Scan for the cell matching the given text and deliver its (x, y) coordinate at center. 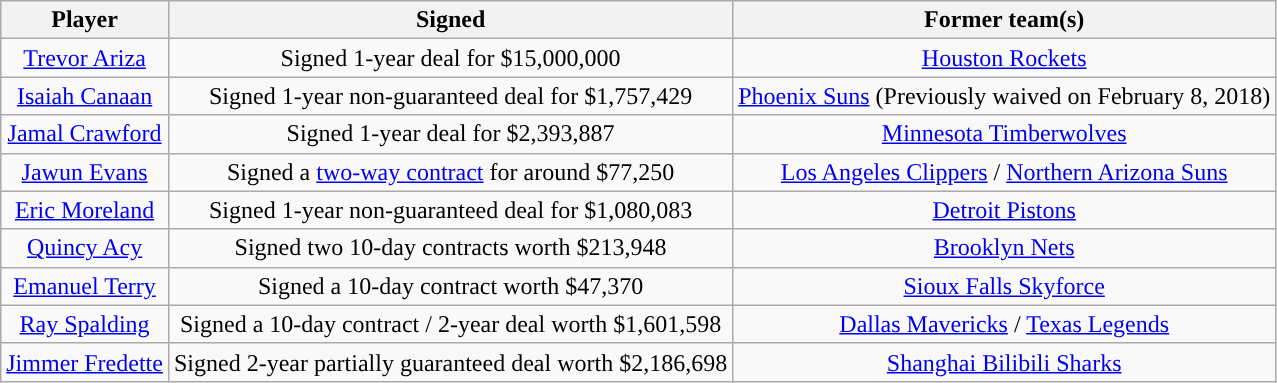
Dallas Mavericks / Texas Legends (1004, 324)
Signed 1-year non-guaranteed deal for $1,757,429 (450, 96)
Phoenix Suns (Previously waived on February 8, 2018) (1004, 96)
Minnesota Timberwolves (1004, 134)
Ray Spalding (85, 324)
Signed 1-year deal for $2,393,887 (450, 134)
Eric Moreland (85, 210)
Signed 1-year deal for $15,000,000 (450, 58)
Houston Rockets (1004, 58)
Player (85, 20)
Signed two 10-day contracts worth $213,948 (450, 248)
Signed 2-year partially guaranteed deal worth $2,186,698 (450, 362)
Signed a 10-day contract worth $47,370 (450, 286)
Shanghai Bilibili Sharks (1004, 362)
Jamal Crawford (85, 134)
Jimmer Fredette (85, 362)
Isaiah Canaan (85, 96)
Sioux Falls Skyforce (1004, 286)
Los Angeles Clippers / Northern Arizona Suns (1004, 172)
Emanuel Terry (85, 286)
Signed 1-year non-guaranteed deal for $1,080,083 (450, 210)
Brooklyn Nets (1004, 248)
Signed a two-way contract for around $77,250 (450, 172)
Trevor Ariza (85, 58)
Former team(s) (1004, 20)
Quincy Acy (85, 248)
Detroit Pistons (1004, 210)
Signed a 10-day contract / 2-year deal worth $1,601,598 (450, 324)
Jawun Evans (85, 172)
Signed (450, 20)
